Output the [x, y] coordinate of the center of the cell containing the given text.  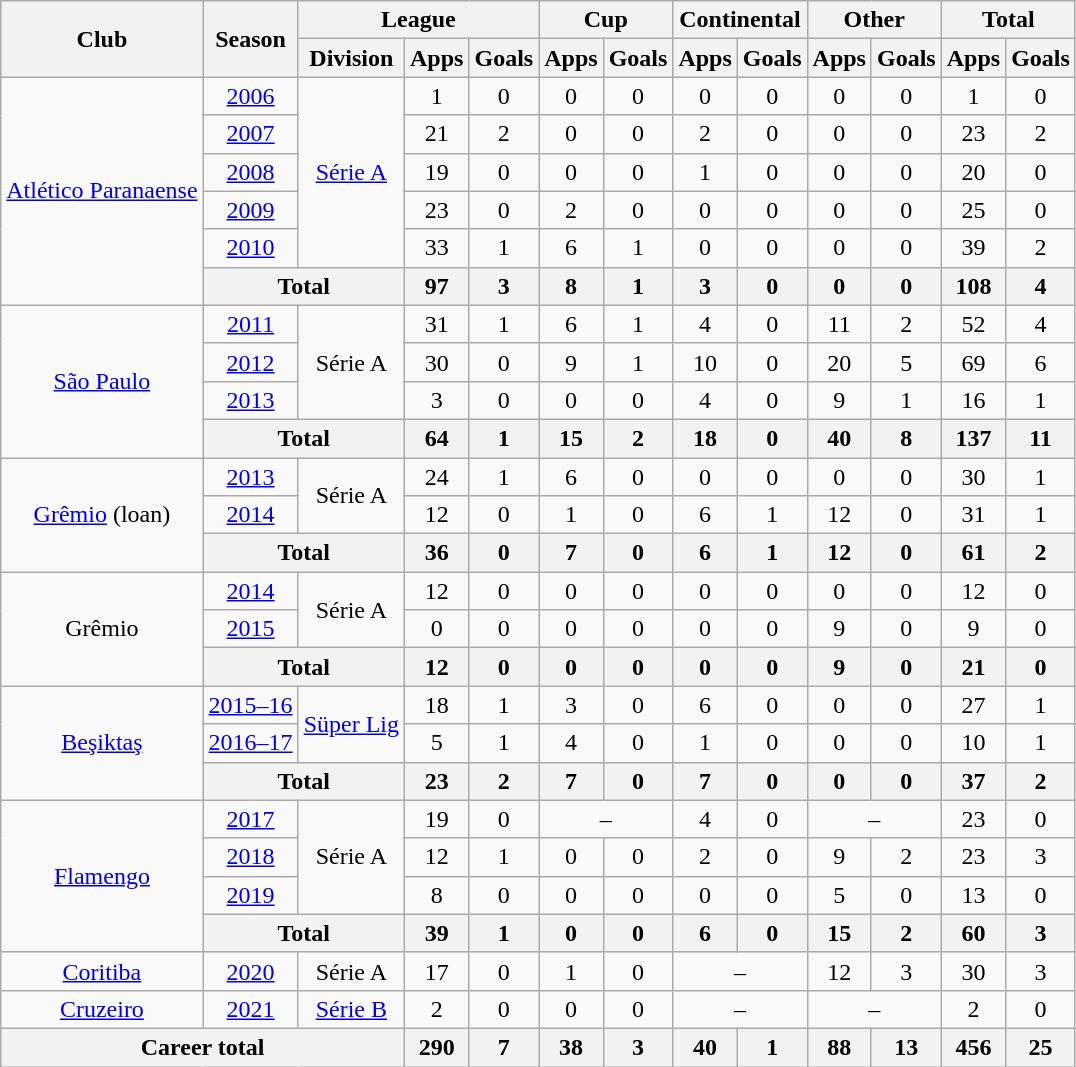
Série B [351, 1009]
24 [437, 477]
33 [437, 248]
Grêmio [102, 629]
88 [839, 1047]
2016–17 [250, 743]
2015–16 [250, 705]
27 [973, 705]
Coritiba [102, 971]
2008 [250, 172]
Club [102, 39]
16 [973, 400]
38 [571, 1047]
Career total [203, 1047]
Cruzeiro [102, 1009]
Flamengo [102, 876]
2018 [250, 857]
456 [973, 1047]
2012 [250, 362]
2009 [250, 210]
137 [973, 438]
Other [874, 20]
17 [437, 971]
Süper Lig [351, 724]
2017 [250, 819]
Atlético Paranaense [102, 191]
108 [973, 286]
37 [973, 781]
Division [351, 58]
64 [437, 438]
2006 [250, 96]
São Paulo [102, 381]
Grêmio (loan) [102, 515]
290 [437, 1047]
2011 [250, 324]
Beşiktaş [102, 743]
36 [437, 553]
2020 [250, 971]
2015 [250, 629]
69 [973, 362]
Continental [740, 20]
League [418, 20]
97 [437, 286]
2007 [250, 134]
Cup [606, 20]
2019 [250, 895]
Season [250, 39]
52 [973, 324]
61 [973, 553]
60 [973, 933]
2021 [250, 1009]
2010 [250, 248]
